Find where the given text appears and provide that cell's center as [X, Y] coordinate. 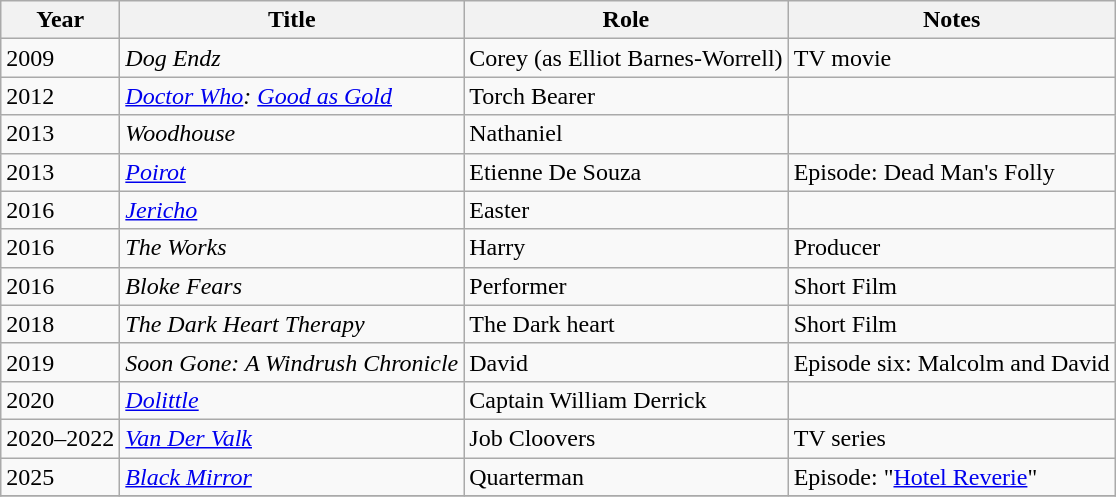
Black Mirror [292, 477]
Producer [952, 248]
David [626, 362]
Notes [952, 20]
Dolittle [292, 400]
Dog Endz [292, 58]
Episode: Dead Man's Folly [952, 172]
2012 [60, 96]
The Dark heart [626, 324]
Quarterman [626, 477]
Easter [626, 210]
2009 [60, 58]
2019 [60, 362]
Captain William Derrick [626, 400]
Doctor Who: Good as Gold [292, 96]
TV movie [952, 58]
Episode: "Hotel Reverie" [952, 477]
Woodhouse [292, 134]
The Dark Heart Therapy [292, 324]
Etienne De Souza [626, 172]
Corey (as Elliot Barnes-Worrell) [626, 58]
Job Cloovers [626, 438]
TV series [952, 438]
Title [292, 20]
Van Der Valk [292, 438]
Year [60, 20]
Soon Gone: A Windrush Chronicle [292, 362]
2020–2022 [60, 438]
Jericho [292, 210]
Episode six: Malcolm and David [952, 362]
Poirot [292, 172]
The Works [292, 248]
2020 [60, 400]
2018 [60, 324]
Torch Bearer [626, 96]
Role [626, 20]
Nathaniel [626, 134]
2025 [60, 477]
Performer [626, 286]
Bloke Fears [292, 286]
Harry [626, 248]
